Return [X, Y] of the center of cell containing provided text 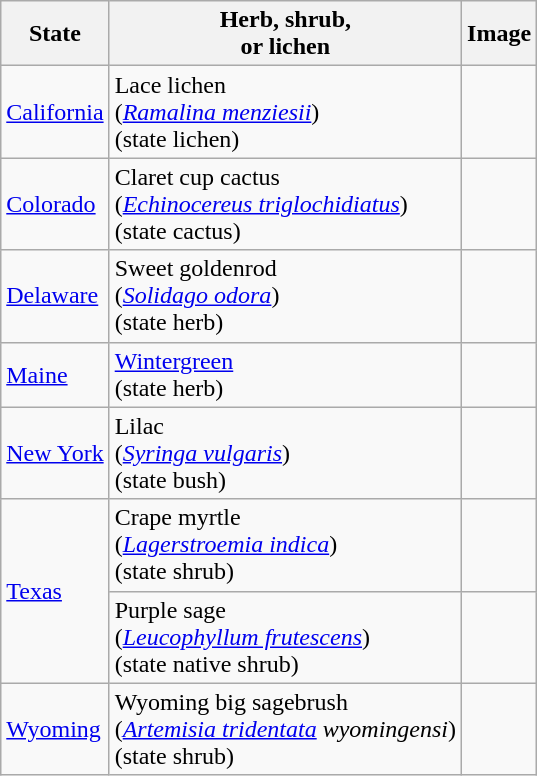
Lilac(Syringa vulgaris) (state bush) [285, 453]
Claret cup cactus(Echinocereus triglochidiatus)(state cactus) [285, 204]
Lace lichen(Ramalina menziesii)(state lichen) [285, 112]
State [55, 34]
Wyoming big sagebrush(Artemisia tridentata wyomingensi) (state shrub) [285, 729]
Maine [55, 374]
Delaware [55, 296]
Image [500, 34]
Colorado [55, 204]
Texas [55, 591]
Wintergreen(state herb) [285, 374]
New York [55, 453]
Purple sage(Leucophyllum frutescens) (state native shrub) [285, 637]
Crape myrtle(Lagerstroemia indica)(state shrub) [285, 545]
Herb, shrub, or lichen [285, 34]
California [55, 112]
Sweet goldenrod(Solidago odora)(state herb) [285, 296]
Wyoming [55, 729]
